For the text-containing cell, return its midpoint in [x, y] coordinate format. 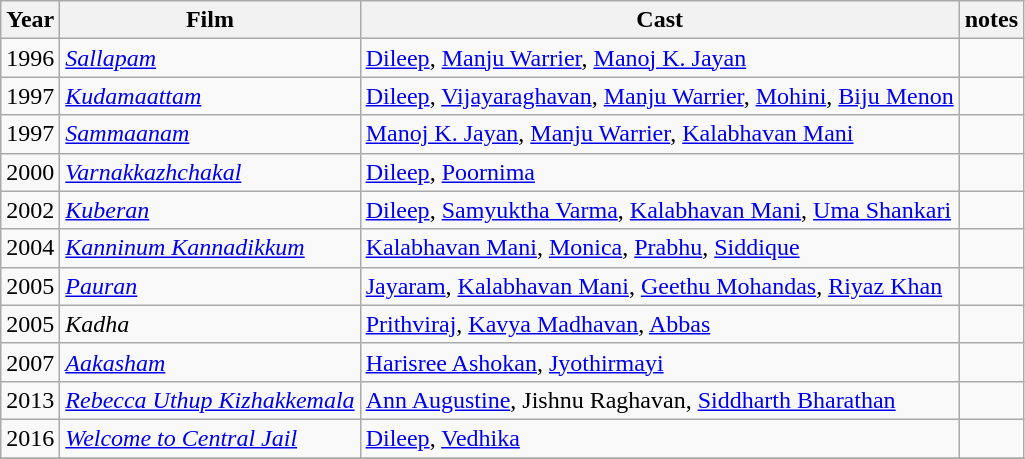
2007 [30, 362]
1996 [30, 58]
Kanninum Kannadikkum [210, 248]
Dileep, Samyuktha Varma, Kalabhavan Mani, Uma Shankari [660, 210]
Manoj K. Jayan, Manju Warrier, Kalabhavan Mani [660, 134]
Dileep, Poornima [660, 172]
Kadha [210, 324]
Aakasham [210, 362]
Kudamaattam [210, 96]
2000 [30, 172]
Welcome to Central Jail [210, 438]
2013 [30, 400]
Pauran [210, 286]
Dileep, Manju Warrier, Manoj K. Jayan [660, 58]
2002 [30, 210]
Ann Augustine, Jishnu Raghavan, Siddharth Bharathan [660, 400]
2004 [30, 248]
Kalabhavan Mani, Monica, Prabhu, Siddique [660, 248]
Prithviraj, Kavya Madhavan, Abbas [660, 324]
Dileep, Vijayaraghavan, Manju Warrier, Mohini, Biju Menon [660, 96]
Sallapam [210, 58]
Year [30, 20]
Varnakkazhchakal [210, 172]
Harisree Ashokan, Jyothirmayi [660, 362]
Kuberan [210, 210]
Film [210, 20]
Dileep, Vedhika [660, 438]
Rebecca Uthup Kizhakkemala [210, 400]
notes [991, 20]
Sammaanam [210, 134]
Cast [660, 20]
2016 [30, 438]
Jayaram, Kalabhavan Mani, Geethu Mohandas, Riyaz Khan [660, 286]
